Locate the cell with the specified text and output its (x, y) center coordinate. 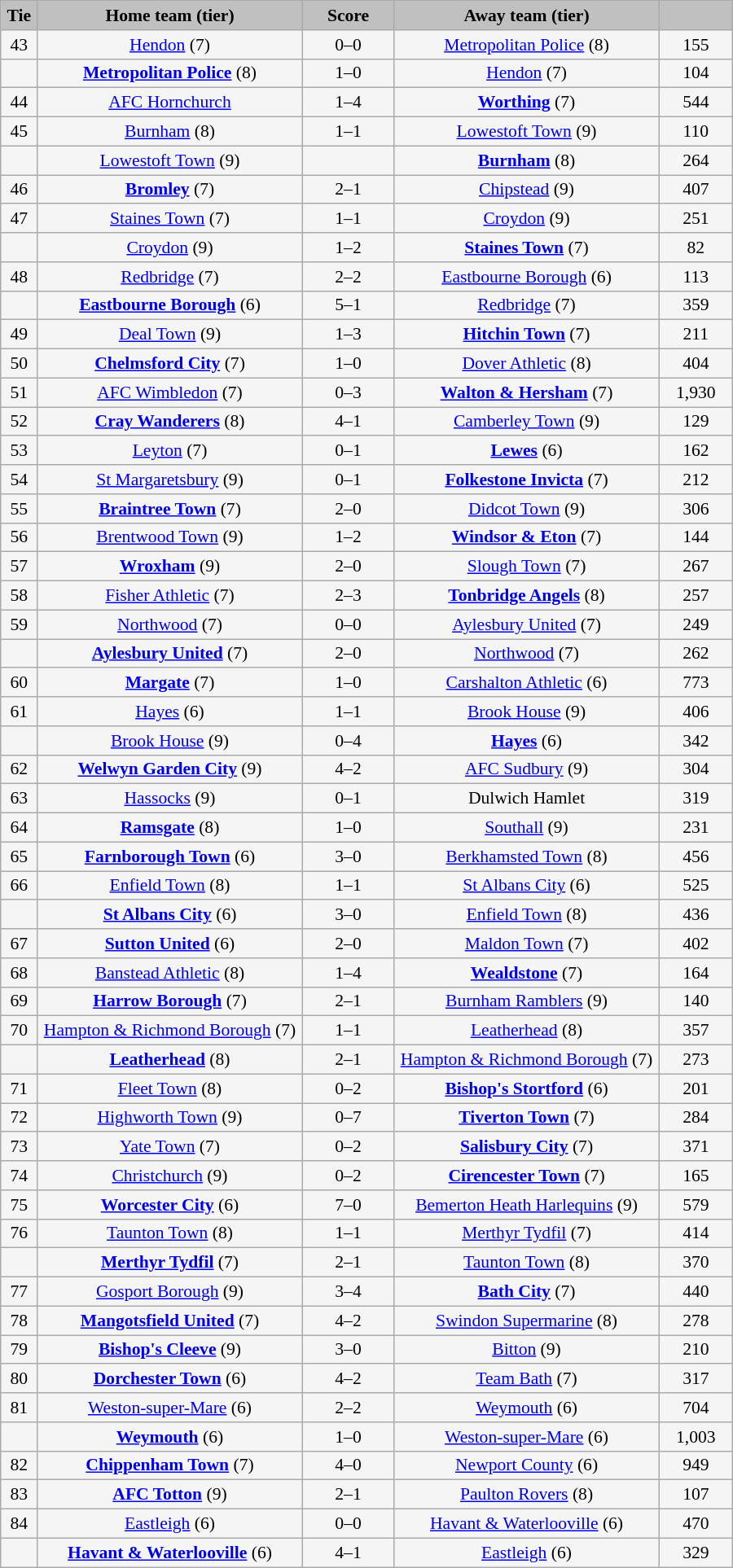
140 (696, 1001)
Southall (9) (527, 828)
357 (696, 1031)
Worthing (7) (527, 103)
74 (20, 1176)
113 (696, 277)
53 (20, 451)
1,930 (696, 392)
66 (20, 886)
Dorchester Town (6) (170, 1379)
64 (20, 828)
Score (348, 15)
Tonbridge Angels (8) (527, 596)
Highworth Town (9) (170, 1118)
Welwyn Garden City (9) (170, 769)
Windsor & Eton (7) (527, 537)
Bishop's Cleeve (9) (170, 1350)
371 (696, 1147)
63 (20, 799)
Farnborough Town (6) (170, 856)
57 (20, 567)
Walton & Hersham (7) (527, 392)
Newport County (6) (527, 1465)
83 (20, 1495)
306 (696, 509)
104 (696, 73)
370 (696, 1263)
62 (20, 769)
Salisbury City (7) (527, 1147)
406 (696, 712)
Hitchin Town (7) (527, 335)
77 (20, 1292)
72 (20, 1118)
579 (696, 1205)
Wroxham (9) (170, 567)
Cray Wanderers (8) (170, 422)
165 (696, 1176)
Away team (tier) (527, 15)
Worcester City (6) (170, 1205)
71 (20, 1088)
210 (696, 1350)
278 (696, 1321)
4–0 (348, 1465)
61 (20, 712)
407 (696, 190)
Chipstead (9) (527, 190)
Yate Town (7) (170, 1147)
Bishop's Stortford (6) (527, 1088)
404 (696, 364)
59 (20, 624)
436 (696, 915)
402 (696, 944)
Christchurch (9) (170, 1176)
84 (20, 1524)
144 (696, 537)
Bath City (7) (527, 1292)
284 (696, 1118)
Bitton (9) (527, 1350)
Burnham Ramblers (9) (527, 1001)
162 (696, 451)
201 (696, 1088)
44 (20, 103)
51 (20, 392)
78 (20, 1321)
Didcot Town (9) (527, 509)
49 (20, 335)
249 (696, 624)
52 (20, 422)
Swindon Supermarine (8) (527, 1321)
155 (696, 45)
Dover Athletic (8) (527, 364)
329 (696, 1553)
Carshalton Athletic (6) (527, 683)
50 (20, 364)
AFC Hornchurch (170, 103)
Gosport Borough (9) (170, 1292)
319 (696, 799)
262 (696, 654)
0–7 (348, 1118)
5–1 (348, 305)
440 (696, 1292)
45 (20, 132)
73 (20, 1147)
46 (20, 190)
Hassocks (9) (170, 799)
65 (20, 856)
St Margaretsbury (9) (170, 480)
Braintree Town (7) (170, 509)
Folkestone Invicta (7) (527, 480)
773 (696, 683)
Team Bath (7) (527, 1379)
164 (696, 973)
359 (696, 305)
76 (20, 1233)
AFC Totton (9) (170, 1495)
Leyton (7) (170, 451)
Chelmsford City (7) (170, 364)
470 (696, 1524)
Home team (tier) (170, 15)
68 (20, 973)
Chippenham Town (7) (170, 1465)
Sutton United (6) (170, 944)
212 (696, 480)
Tie (20, 15)
342 (696, 741)
Dulwich Hamlet (527, 799)
67 (20, 944)
Fleet Town (8) (170, 1088)
Mangotsfield United (7) (170, 1321)
Camberley Town (9) (527, 422)
267 (696, 567)
Berkhamsted Town (8) (527, 856)
525 (696, 886)
Fisher Athletic (7) (170, 596)
70 (20, 1031)
AFC Wimbledon (7) (170, 392)
Harrow Borough (7) (170, 1001)
58 (20, 596)
0–3 (348, 392)
55 (20, 509)
704 (696, 1408)
107 (696, 1495)
544 (696, 103)
60 (20, 683)
273 (696, 1060)
Tiverton Town (7) (527, 1118)
Banstead Athletic (8) (170, 973)
Slough Town (7) (527, 567)
231 (696, 828)
80 (20, 1379)
414 (696, 1233)
7–0 (348, 1205)
3–4 (348, 1292)
251 (696, 219)
949 (696, 1465)
2–3 (348, 596)
Bromley (7) (170, 190)
211 (696, 335)
0–4 (348, 741)
Margate (7) (170, 683)
75 (20, 1205)
81 (20, 1408)
79 (20, 1350)
Cirencester Town (7) (527, 1176)
69 (20, 1001)
Brentwood Town (9) (170, 537)
Deal Town (9) (170, 335)
AFC Sudbury (9) (527, 769)
1–3 (348, 335)
Bemerton Heath Harlequins (9) (527, 1205)
304 (696, 769)
Wealdstone (7) (527, 973)
43 (20, 45)
47 (20, 219)
48 (20, 277)
456 (696, 856)
56 (20, 537)
264 (696, 160)
Paulton Rovers (8) (527, 1495)
257 (696, 596)
129 (696, 422)
54 (20, 480)
1,003 (696, 1437)
110 (696, 132)
Lewes (6) (527, 451)
Maldon Town (7) (527, 944)
317 (696, 1379)
Ramsgate (8) (170, 828)
